For the text-containing cell, return its midpoint in [X, Y] coordinate format. 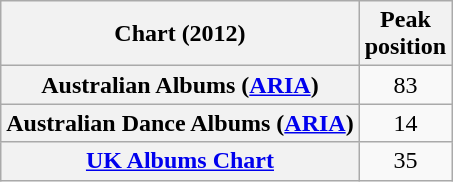
83 [405, 85]
UK Albums Chart [180, 161]
35 [405, 161]
Peakposition [405, 34]
14 [405, 123]
Chart (2012) [180, 34]
Australian Dance Albums (ARIA) [180, 123]
Australian Albums (ARIA) [180, 85]
